Output the [x, y] coordinate of the center of the cell containing the given text.  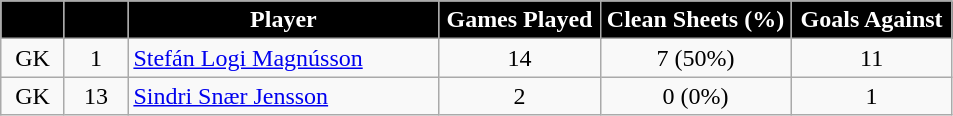
Goals Against [872, 20]
11 [872, 58]
13 [96, 96]
Clean Sheets (%) [696, 20]
0 (0%) [696, 96]
Stefán Logi Magnússon [284, 58]
7 (50%) [696, 58]
14 [520, 58]
Player [284, 20]
2 [520, 96]
Games Played [520, 20]
Sindri Snær Jensson [284, 96]
